Return [x, y] of the center of cell containing provided text 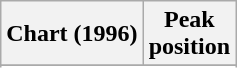
Peakposition [189, 34]
Chart (1996) [72, 34]
